Return the [X, Y] coordinate for the center point of the cell that contains the specified text.  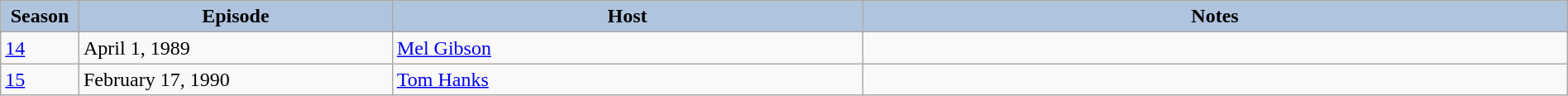
Host [627, 17]
Episode [235, 17]
April 1, 1989 [235, 48]
14 [40, 48]
15 [40, 79]
Season [40, 17]
Notes [1216, 17]
Tom Hanks [627, 79]
Mel Gibson [627, 48]
February 17, 1990 [235, 79]
